Provide the [X, Y] coordinate of the cell's center where the given text is located.  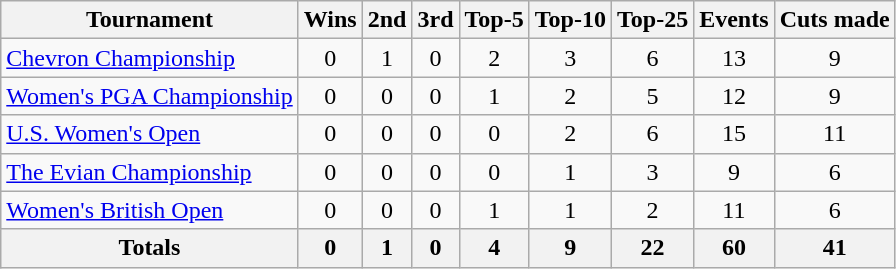
Top-25 [652, 20]
2nd [387, 20]
12 [734, 96]
Totals [150, 248]
22 [652, 248]
Events [734, 20]
60 [734, 248]
Top-10 [570, 20]
41 [834, 248]
Tournament [150, 20]
5 [652, 96]
3rd [436, 20]
Wins [330, 20]
Women's PGA Championship [150, 96]
Cuts made [834, 20]
Chevron Championship [150, 58]
13 [734, 58]
15 [734, 134]
U.S. Women's Open [150, 134]
4 [494, 248]
The Evian Championship [150, 172]
Top-5 [494, 20]
Women's British Open [150, 210]
